Pinpoint the cell where the given text exists, returning its (x, y) midpoint coordinate. 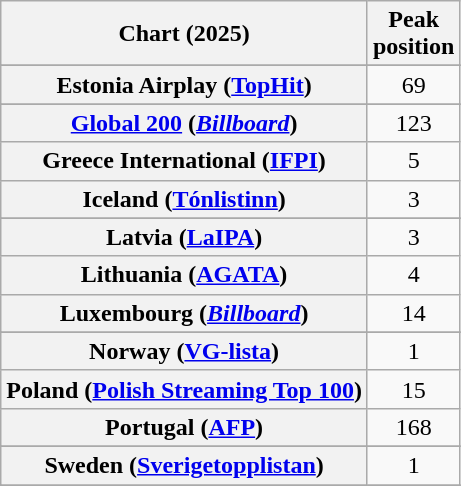
Greece International (IFPI) (184, 161)
Sweden (Sverigetopplistan) (184, 465)
Luxembourg (Billboard) (184, 313)
Lithuania (AGATA) (184, 275)
Iceland (Tónlistinn) (184, 199)
4 (413, 275)
Norway (VG-lista) (184, 351)
5 (413, 161)
Estonia Airplay (TopHit) (184, 85)
Poland (Polish Streaming Top 100) (184, 389)
168 (413, 427)
14 (413, 313)
Chart (2025) (184, 34)
123 (413, 123)
Peakposition (413, 34)
Global 200 (Billboard) (184, 123)
Latvia (LaIPA) (184, 237)
Portugal (AFP) (184, 427)
69 (413, 85)
15 (413, 389)
